Scan for the cell matching the given text and deliver its (x, y) coordinate at center. 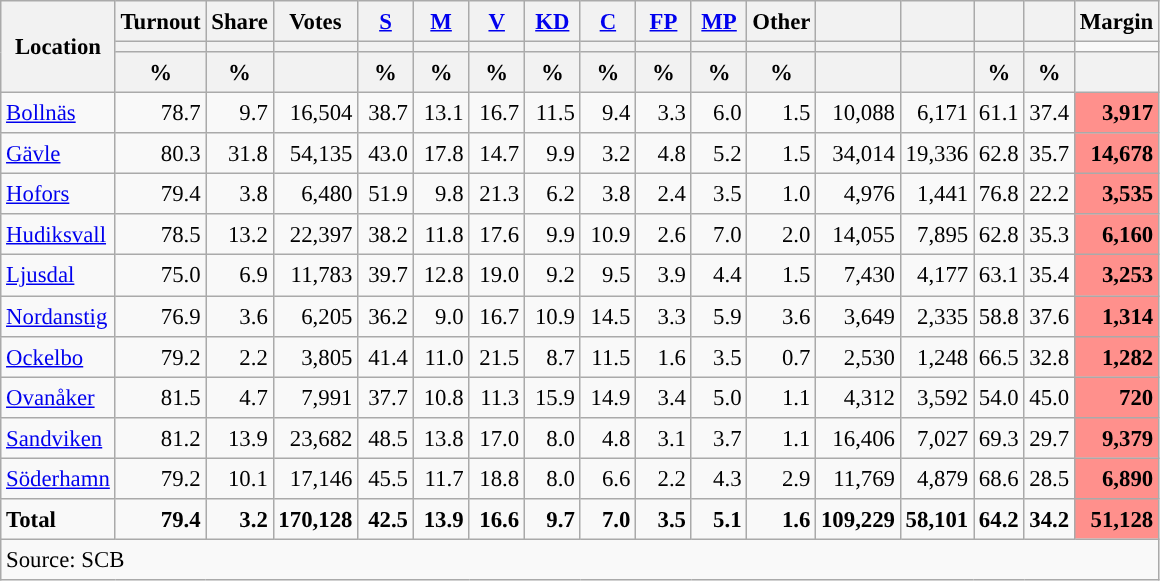
170,128 (316, 520)
2,530 (858, 356)
19.0 (497, 276)
7,027 (936, 438)
66.5 (999, 356)
14,678 (1116, 154)
48.5 (386, 438)
Turnout (160, 22)
58.8 (999, 316)
S (386, 22)
69.3 (999, 438)
Ovanåker (58, 398)
Nordanstig (58, 316)
6,890 (1116, 478)
1,248 (936, 356)
34,014 (858, 154)
18.8 (497, 478)
109,229 (858, 520)
7,895 (936, 234)
36.2 (386, 316)
V (497, 22)
38.7 (386, 114)
80.3 (160, 154)
5.0 (719, 398)
17.0 (497, 438)
3,535 (1116, 194)
15.9 (552, 398)
Ljusdal (58, 276)
13.1 (441, 114)
Ockelbo (58, 356)
22,397 (316, 234)
3.9 (664, 276)
2,335 (936, 316)
6.9 (240, 276)
14.9 (608, 398)
35.7 (1049, 154)
63.1 (999, 276)
14.5 (608, 316)
51.9 (386, 194)
38.2 (386, 234)
Söderhamn (58, 478)
29.7 (1049, 438)
720 (1116, 398)
42.5 (386, 520)
3.1 (664, 438)
3,253 (1116, 276)
6,171 (936, 114)
16,406 (858, 438)
16,504 (316, 114)
37.6 (1049, 316)
41.4 (386, 356)
6.2 (552, 194)
3,649 (858, 316)
39.7 (386, 276)
76.9 (160, 316)
6,160 (1116, 234)
2.4 (664, 194)
6,480 (316, 194)
3,805 (316, 356)
35.4 (1049, 276)
34.2 (1049, 520)
81.5 (160, 398)
58,101 (936, 520)
6.6 (608, 478)
10.1 (240, 478)
2.0 (782, 234)
Source: SCB (580, 560)
5.1 (719, 520)
68.6 (999, 478)
64.2 (999, 520)
M (441, 22)
C (608, 22)
75.0 (160, 276)
3,917 (1116, 114)
5.2 (719, 154)
Margin (1116, 22)
3.4 (664, 398)
3,592 (936, 398)
MP (719, 22)
21.5 (497, 356)
14,055 (858, 234)
1,282 (1116, 356)
4.4 (719, 276)
17,146 (316, 478)
23,682 (316, 438)
Hofors (58, 194)
2.6 (664, 234)
1.0 (782, 194)
2.9 (782, 478)
78.5 (160, 234)
11,783 (316, 276)
45.0 (1049, 398)
6,205 (316, 316)
10.8 (441, 398)
11.0 (441, 356)
4,976 (858, 194)
9.4 (608, 114)
28.5 (1049, 478)
FP (664, 22)
76.8 (999, 194)
31.8 (240, 154)
17.8 (441, 154)
37.4 (1049, 114)
1,441 (936, 194)
11,769 (858, 478)
Share (240, 22)
32.8 (1049, 356)
Bollnäs (58, 114)
Votes (316, 22)
9.2 (552, 276)
4.3 (719, 478)
21.3 (497, 194)
45.5 (386, 478)
54,135 (316, 154)
8.7 (552, 356)
4,312 (858, 398)
KD (552, 22)
9.8 (441, 194)
12.8 (441, 276)
54.0 (999, 398)
Total (58, 520)
22.2 (1049, 194)
Gävle (58, 154)
13.2 (240, 234)
7,430 (858, 276)
3.7 (719, 438)
11.3 (497, 398)
11.8 (441, 234)
7,991 (316, 398)
14.7 (497, 154)
6.0 (719, 114)
4,879 (936, 478)
19,336 (936, 154)
11.7 (441, 478)
10,088 (858, 114)
51,128 (1116, 520)
4,177 (936, 276)
17.6 (497, 234)
9,379 (1116, 438)
37.7 (386, 398)
9.5 (608, 276)
81.2 (160, 438)
16.6 (497, 520)
35.3 (1049, 234)
78.7 (160, 114)
Hudiksvall (58, 234)
Location (58, 47)
43.0 (386, 154)
Other (782, 22)
9.0 (441, 316)
13.8 (441, 438)
1,314 (1116, 316)
4.7 (240, 398)
61.1 (999, 114)
5.9 (719, 316)
Sandviken (58, 438)
0.7 (782, 356)
